Return [X, Y] of the center of cell containing provided text 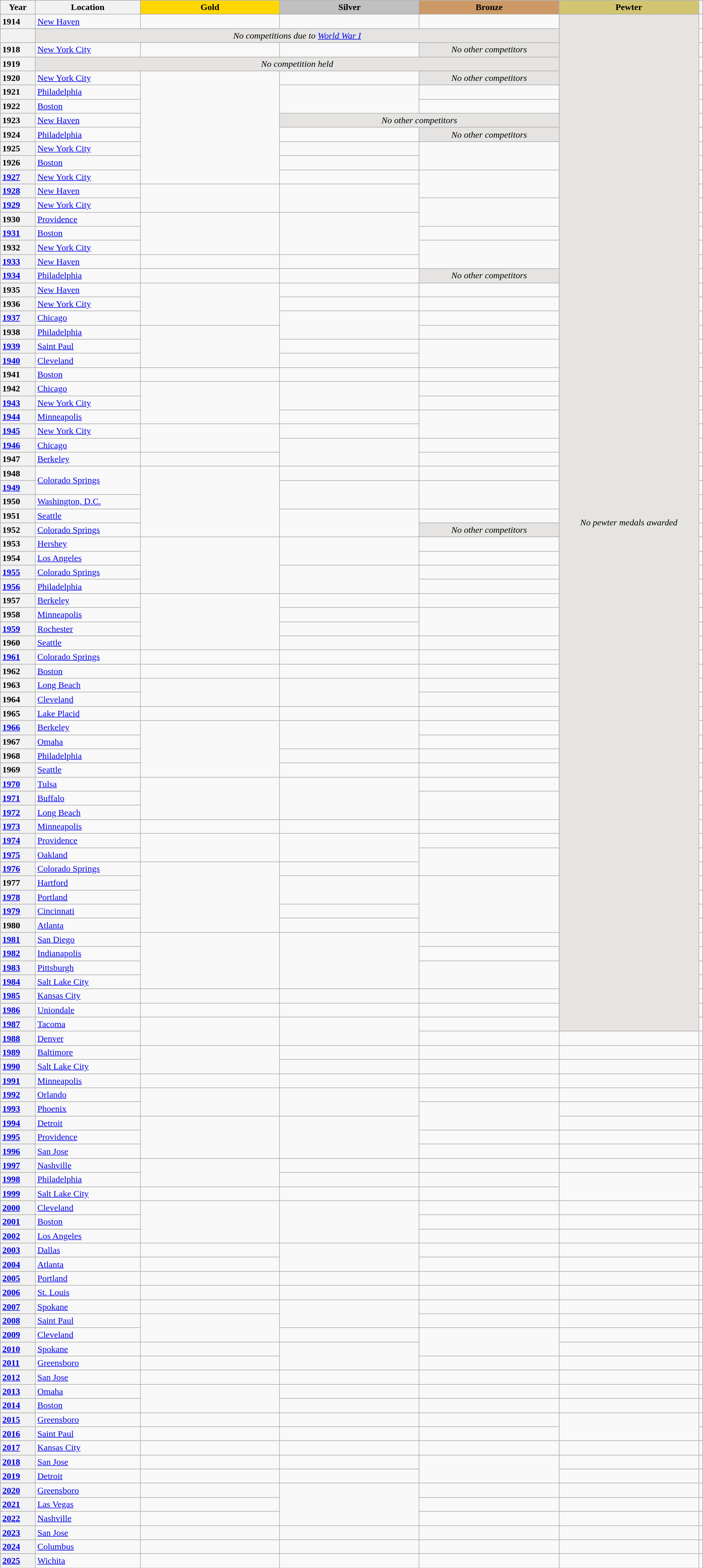
2021 [18, 1504]
2002 [18, 1236]
Rochester [88, 629]
1966 [18, 728]
2010 [18, 1349]
1935 [18, 290]
2001 [18, 1222]
2016 [18, 1434]
1948 [18, 473]
2019 [18, 1476]
1924 [18, 134]
1937 [18, 318]
Phoenix [88, 1109]
1954 [18, 558]
Hartford [88, 883]
2023 [18, 1533]
1940 [18, 360]
2005 [18, 1278]
1949 [18, 488]
1956 [18, 586]
1921 [18, 92]
Buffalo [88, 798]
1968 [18, 756]
1984 [18, 982]
Uniondale [88, 1010]
Denver [88, 1038]
1978 [18, 897]
2004 [18, 1264]
1931 [18, 233]
2012 [18, 1377]
2008 [18, 1321]
1957 [18, 600]
1922 [18, 106]
St. Louis [88, 1292]
1981 [18, 939]
Tulsa [88, 784]
1983 [18, 968]
1985 [18, 996]
Hershey [88, 544]
1962 [18, 671]
Las Vegas [88, 1504]
1999 [18, 1194]
Silver [349, 7]
Pewter [629, 7]
1939 [18, 346]
1990 [18, 1066]
Indianapolis [88, 954]
Oakland [88, 854]
No competitions due to World War I [297, 36]
1928 [18, 191]
1982 [18, 954]
1930 [18, 219]
1923 [18, 120]
2022 [18, 1518]
1942 [18, 388]
2018 [18, 1462]
1980 [18, 925]
1953 [18, 544]
Tacoma [88, 1024]
Columbus [88, 1547]
2007 [18, 1306]
1945 [18, 431]
1944 [18, 417]
1950 [18, 502]
1974 [18, 840]
1941 [18, 374]
1970 [18, 784]
1926 [18, 163]
1914 [18, 22]
1960 [18, 643]
2003 [18, 1250]
1938 [18, 332]
2025 [18, 1561]
1958 [18, 614]
1933 [18, 262]
1972 [18, 812]
1977 [18, 883]
1943 [18, 403]
1961 [18, 657]
Dallas [88, 1250]
1995 [18, 1137]
1997 [18, 1165]
1963 [18, 685]
1975 [18, 854]
1969 [18, 770]
Cincinnati [88, 911]
Baltimore [88, 1052]
1951 [18, 516]
1959 [18, 629]
1964 [18, 699]
1946 [18, 445]
2013 [18, 1391]
2009 [18, 1335]
1998 [18, 1180]
Wichita [88, 1561]
1934 [18, 276]
1952 [18, 530]
1996 [18, 1151]
2017 [18, 1448]
1976 [18, 869]
Year [18, 7]
2020 [18, 1490]
Lake Placid [88, 714]
2015 [18, 1420]
1992 [18, 1095]
1986 [18, 1010]
Pittsburgh [88, 968]
1918 [18, 50]
1991 [18, 1081]
1947 [18, 459]
1919 [18, 64]
1979 [18, 911]
1993 [18, 1109]
2006 [18, 1292]
1936 [18, 304]
Gold [210, 7]
2000 [18, 1208]
1925 [18, 148]
1932 [18, 247]
2014 [18, 1405]
1967 [18, 742]
1987 [18, 1024]
2024 [18, 1547]
1927 [18, 177]
1929 [18, 205]
Washington, D.C. [88, 502]
Location [88, 7]
1973 [18, 826]
1989 [18, 1052]
No pewter medals awarded [629, 523]
1955 [18, 572]
1988 [18, 1038]
No competition held [297, 64]
1994 [18, 1123]
1920 [18, 78]
Bronze [489, 7]
1965 [18, 714]
San Diego [88, 939]
1971 [18, 798]
Orlando [88, 1095]
2011 [18, 1363]
